Pinpoint the cell where the given text exists, returning its [x, y] midpoint coordinate. 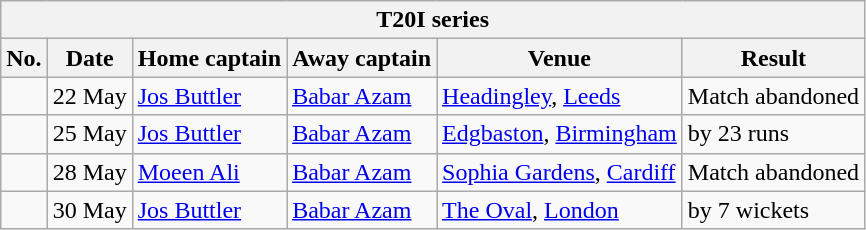
30 May [90, 210]
28 May [90, 172]
Result [773, 58]
22 May [90, 96]
No. [24, 58]
Moeen Ali [209, 172]
Headingley, Leeds [560, 96]
Away captain [362, 58]
25 May [90, 134]
Sophia Gardens, Cardiff [560, 172]
Home captain [209, 58]
The Oval, London [560, 210]
T20I series [433, 20]
by 7 wickets [773, 210]
by 23 runs [773, 134]
Date [90, 58]
Edgbaston, Birmingham [560, 134]
Venue [560, 58]
